Search for the cell housing the specified text and yield its [X, Y] center coordinate. 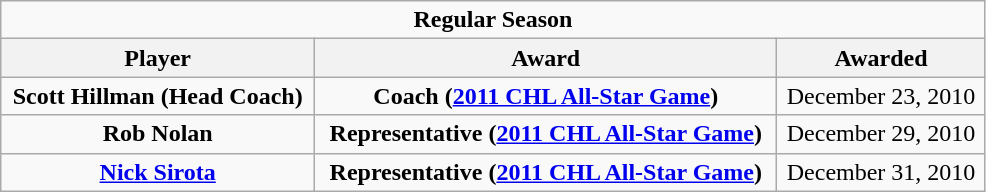
December 29, 2010 [881, 134]
Coach (2011 CHL All-Star Game) [546, 96]
December 31, 2010 [881, 172]
Awarded [881, 58]
Rob Nolan [158, 134]
December 23, 2010 [881, 96]
Award [546, 58]
Scott Hillman (Head Coach) [158, 96]
Player [158, 58]
Regular Season [493, 20]
Nick Sirota [158, 172]
